Return the (X, Y) coordinate for the center point of the cell that contains the specified text.  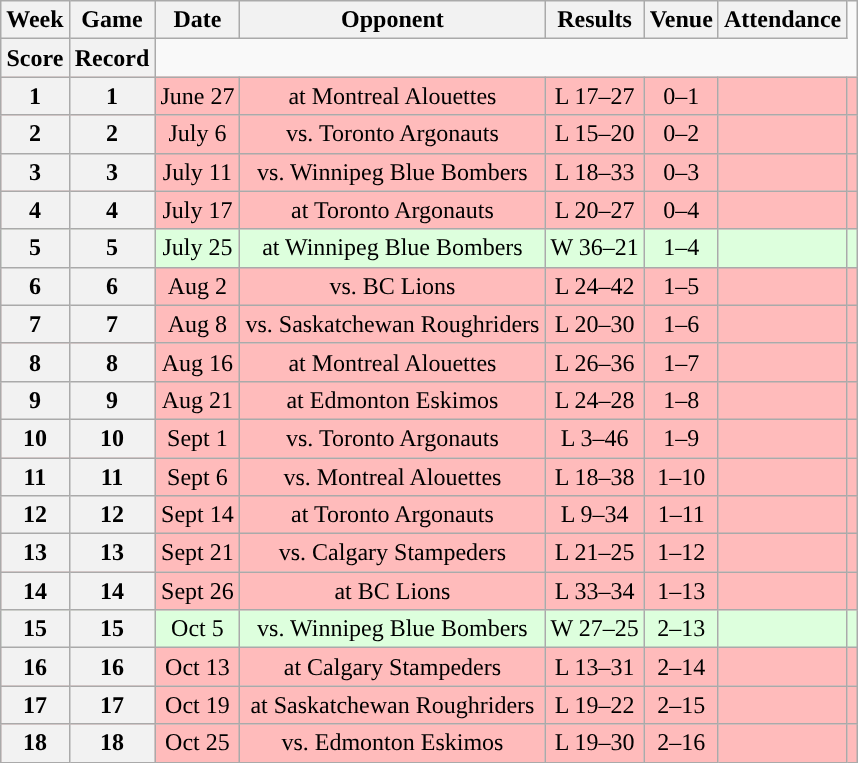
1–7 (681, 362)
1–4 (681, 248)
Opponent (392, 20)
0–3 (681, 172)
0–1 (681, 96)
2–16 (681, 743)
Oct 5 (198, 629)
July 25 (198, 248)
Game (112, 20)
at Winnipeg Blue Bombers (392, 248)
L 21–25 (594, 553)
2–15 (681, 705)
1–12 (681, 553)
Week (35, 20)
Aug 21 (198, 400)
L 24–28 (594, 400)
1–10 (681, 477)
Oct 19 (198, 705)
L 15–20 (594, 134)
at Edmonton Eskimos (392, 400)
Record (112, 58)
1–6 (681, 324)
Score (35, 58)
July 11 (198, 172)
July 6 (198, 134)
Attendance (782, 20)
L 19–30 (594, 743)
0–2 (681, 134)
0–4 (681, 210)
L 9–34 (594, 515)
L 3–46 (594, 438)
vs. Calgary Stampeders (392, 553)
vs. BC Lions (392, 286)
W 27–25 (594, 629)
L 24–42 (594, 286)
L 13–31 (594, 667)
L 19–22 (594, 705)
Sept 1 (198, 438)
W 36–21 (594, 248)
at Calgary Stampeders (392, 667)
Oct 25 (198, 743)
L 18–33 (594, 172)
Aug 8 (198, 324)
Sept 6 (198, 477)
at Saskatchewan Roughriders (392, 705)
1–13 (681, 591)
1–5 (681, 286)
L 33–34 (594, 591)
1–9 (681, 438)
2–14 (681, 667)
L 18–38 (594, 477)
1–8 (681, 400)
Sept 21 (198, 553)
L 20–30 (594, 324)
July 17 (198, 210)
L 20–27 (594, 210)
Sept 14 (198, 515)
vs. Montreal Alouettes (392, 477)
L 17–27 (594, 96)
2–13 (681, 629)
Results (594, 20)
vs. Edmonton Eskimos (392, 743)
Oct 13 (198, 667)
1–11 (681, 515)
L 26–36 (594, 362)
June 27 (198, 96)
Aug 2 (198, 286)
Date (198, 20)
vs. Saskatchewan Roughriders (392, 324)
Aug 16 (198, 362)
Sept 26 (198, 591)
at BC Lions (392, 591)
Venue (681, 20)
